From the cell containing the given text, extract its center point as [x, y] coordinate. 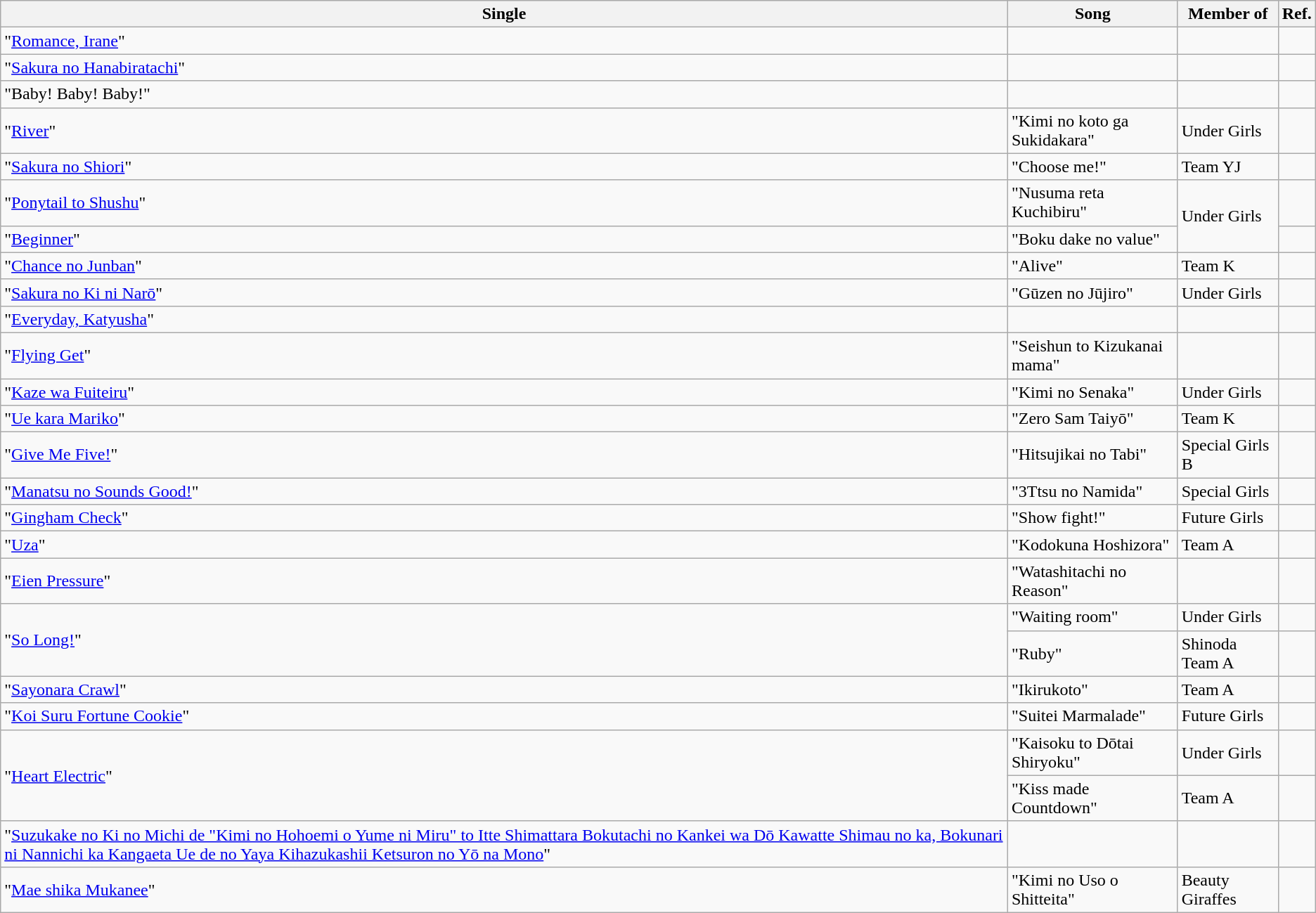
"Gingham Check" [505, 518]
"Koi Suru Fortune Cookie" [505, 716]
"Manatsu no Sounds Good!" [505, 491]
"Kimi no Senaka" [1092, 391]
"Zero Sam Taiyō" [1092, 419]
"Ikirukoto" [1092, 689]
Team YJ [1227, 167]
"Nusuma reta Kuchibiru" [1092, 202]
"Waiting room" [1092, 617]
"Uza" [505, 545]
"Seishun to Kizukanai mama" [1092, 356]
"Kiss made Countdown" [1092, 798]
"Chance no Junban" [505, 266]
"Sakura no Shiori" [505, 167]
Special Girls B [1227, 455]
"Choose me!" [1092, 167]
"Flying Get" [505, 356]
"Mae shika Mukanee" [505, 890]
"Heart Electric" [505, 775]
"Ue kara Mariko" [505, 419]
"Ponytail to Shushu" [505, 202]
"Kaze wa Fuiteiru" [505, 391]
"Gūzen no Jūjiro" [1092, 292]
"Everyday, Katyusha" [505, 319]
"Romance, Irane" [505, 41]
Special Girls [1227, 491]
"Eien Pressure" [505, 581]
"Sayonara Crawl" [505, 689]
"River" [505, 131]
Ref. [1296, 14]
"Alive" [1092, 266]
"Kimi no Uso o Shitteita" [1092, 890]
"Sakura no Ki ni Narō" [505, 292]
"Sakura no Hanabiratachi" [505, 67]
"So Long!" [505, 640]
"Suitei Marmalade" [1092, 716]
"Give Me Five!" [505, 455]
"Watashitachi no Reason" [1092, 581]
"Show fight!" [1092, 518]
"Beginner" [505, 239]
Shinoda Team A [1227, 654]
"Kodokuna Hoshizora" [1092, 545]
"Kaisoku to Dōtai Shiryoku" [1092, 752]
Beauty Giraffes [1227, 890]
"Kimi no koto ga Sukidakara" [1092, 131]
"Hitsujikai no Tabi" [1092, 455]
Single [505, 14]
"Ruby" [1092, 654]
"Baby! Baby! Baby!" [505, 94]
"3Ttsu no Namida" [1092, 491]
Song [1092, 14]
"Boku dake no value" [1092, 239]
Member of [1227, 14]
